Locate the cell with the specified text and output its (X, Y) center coordinate. 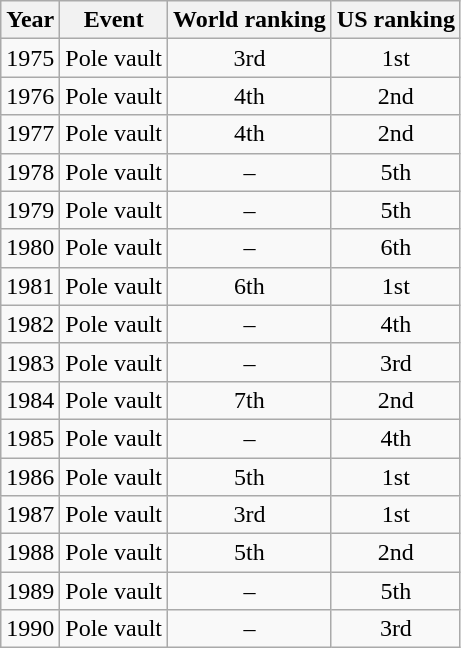
1981 (30, 286)
1990 (30, 629)
1980 (30, 248)
1986 (30, 477)
Event (114, 20)
1988 (30, 553)
1989 (30, 591)
1975 (30, 58)
1977 (30, 134)
1979 (30, 210)
1987 (30, 515)
1985 (30, 438)
1978 (30, 172)
1984 (30, 400)
1982 (30, 324)
7th (250, 400)
1983 (30, 362)
1976 (30, 96)
Year (30, 20)
US ranking (396, 20)
World ranking (250, 20)
